From the cell containing the given text, extract its center point as [x, y] coordinate. 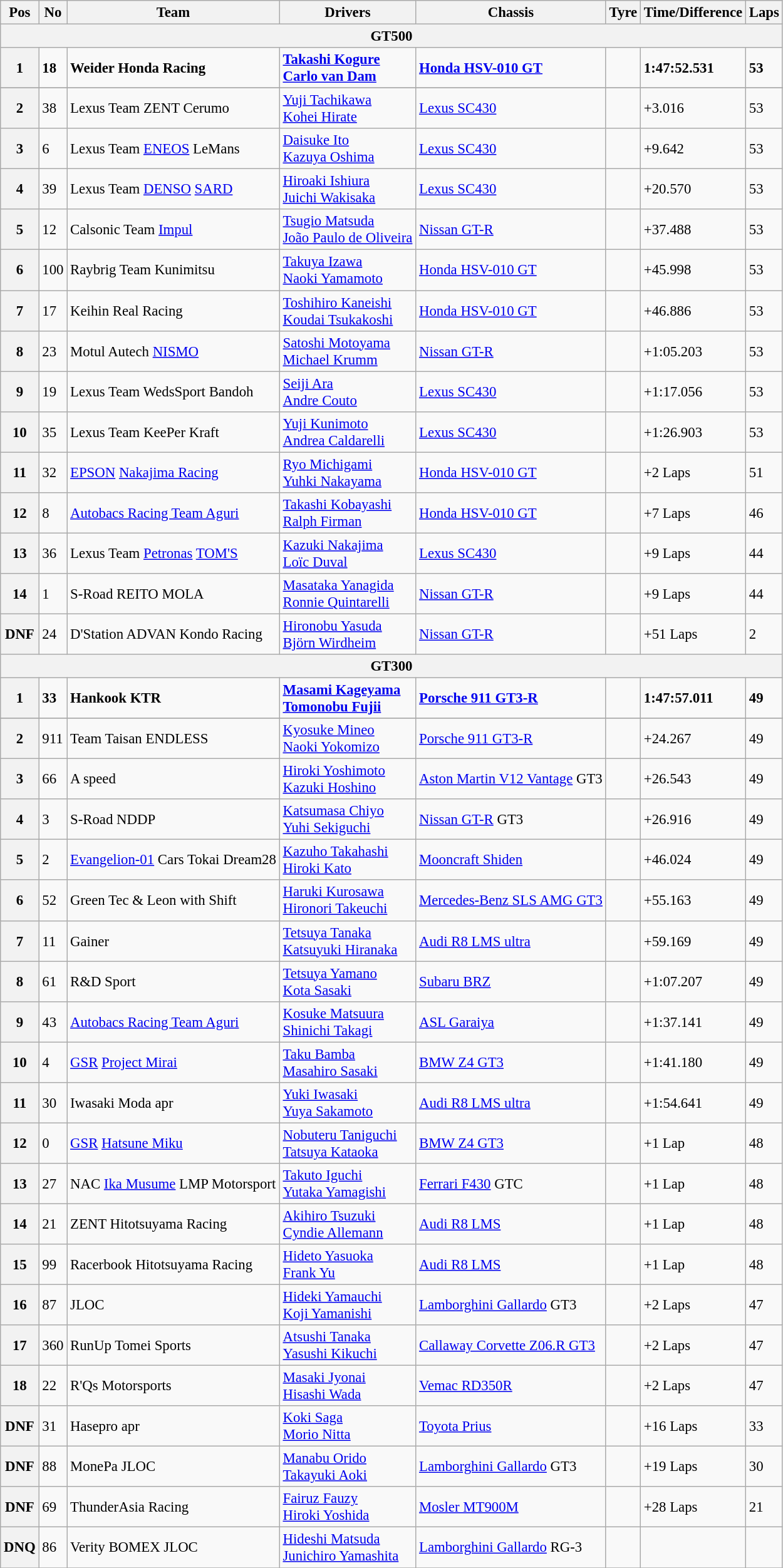
Katsumasa Chiyo Yuhi Sekiguchi [347, 819]
Pos [20, 13]
Racerbook Hitotsuyama Racing [173, 1265]
Team [173, 13]
Fairuz Fauzy Hiroki Yoshida [347, 1507]
Takashi Kogure Carlo van Dam [347, 68]
Tetsuya Tanaka Katsuyuki Hiranaka [347, 941]
Kyosuke Mineo Naoki Yokomizo [347, 739]
Koki Saga Morio Nitta [347, 1426]
39 [53, 189]
Akihiro Tsuzuki Cyndie Allemann [347, 1224]
Lexus Team Petronas TOM'S [173, 554]
Lexus Team WedsSport Bandoh [173, 392]
Satoshi Motoyama Michael Krumm [347, 351]
+24.267 [693, 739]
+26.916 [693, 819]
35 [53, 432]
Takuto Iguchi Yutaka Yamagishi [347, 1184]
+1:05.203 [693, 351]
Toyota Prius [511, 1426]
Lexus Team ZENT Cerumo [173, 109]
Kazuki Nakajima Loïc Duval [347, 554]
Keihin Real Racing [173, 311]
NAC Ika Musume LMP Motorsport [173, 1184]
100 [53, 271]
+26.543 [693, 779]
Evangelion-01 Cars Tokai Dream28 [173, 860]
Laps [764, 13]
ThunderAsia Racing [173, 1507]
+16 Laps [693, 1426]
Aston Martin V12 Vantage GT3 [511, 779]
Seiji Ara Andre Couto [347, 392]
27 [53, 1184]
Tyre [623, 13]
+59.169 [693, 941]
+1:26.903 [693, 432]
RunUp Tomei Sports [173, 1345]
Ferrari F430 GTC [511, 1184]
Calsonic Team Impul [173, 229]
Callaway Corvette Z06.R GT3 [511, 1345]
+55.163 [693, 900]
+1:17.056 [693, 392]
Lamborghini Gallardo RG-3 [511, 1548]
+46.886 [693, 311]
46 [764, 513]
31 [53, 1426]
Team Taisan ENDLESS [173, 739]
+1:54.641 [693, 1103]
32 [53, 472]
Lexus Team KeePer Kraft [173, 432]
Masataka Yanagida Ronnie Quintarelli [347, 594]
43 [53, 1022]
R'Qs Motorsports [173, 1386]
+1:07.207 [693, 982]
Subaru BRZ [511, 982]
Tsugio Matsuda João Paulo de Oliveira [347, 229]
Ryo Michigami Yuhki Nakayama [347, 472]
Masaki Jyonai Hisashi Wada [347, 1386]
Iwasaki Moda apr [173, 1103]
+9.642 [693, 149]
Hiroki Yoshimoto Kazuki Hoshino [347, 779]
Atsushi Tanaka Yasushi Kikuchi [347, 1345]
MonePa JLOC [173, 1467]
Masami Kageyama Tomonobu Fujii [347, 699]
Haruki Kurosawa Hironori Takeuchi [347, 900]
Takashi Kobayashi Ralph Firman [347, 513]
99 [53, 1265]
D'Station ADVAN Kondo Racing [173, 634]
Yuji Kunimoto Andrea Caldarelli [347, 432]
A speed [173, 779]
+45.998 [693, 271]
36 [53, 554]
DNQ [20, 1548]
GSR Project Mirai [173, 1062]
+28 Laps [693, 1507]
61 [53, 982]
52 [53, 900]
JLOC [173, 1305]
Hideki Yamauchi Koji Yamanishi [347, 1305]
Raybrig Team Kunimitsu [173, 271]
Tetsuya Yamano Kota Sasaki [347, 982]
EPSON Nakajima Racing [173, 472]
15 [20, 1265]
88 [53, 1467]
Daisuke Ito Kazuya Oshima [347, 149]
Chassis [511, 13]
16 [20, 1305]
Mosler MT900M [511, 1507]
66 [53, 779]
69 [53, 1507]
+37.488 [693, 229]
Green Tec & Leon with Shift [173, 900]
911 [53, 739]
Time/Difference [693, 13]
+1:41.180 [693, 1062]
Yuki Iwasaki Yuya Sakamoto [347, 1103]
S-Road NDDP [173, 819]
Gainer [173, 941]
Hiroaki Ishiura Juichi Wakisaka [347, 189]
+7 Laps [693, 513]
Vemac RD350R [511, 1386]
Taku Bamba Masahiro Sasaki [347, 1062]
0 [53, 1143]
+51 Laps [693, 634]
19 [53, 392]
1:47:57.011 [693, 699]
1:47:52.531 [693, 68]
Drivers [347, 13]
Hasepro apr [173, 1426]
Nissan GT-R GT3 [511, 819]
360 [53, 1345]
Kosuke Matsuura Shinichi Takagi [347, 1022]
23 [53, 351]
Nobuteru Taniguchi Tatsuya Kataoka [347, 1143]
87 [53, 1305]
Hideto Yasuoka Frank Yu [347, 1265]
GT500 [391, 36]
Kazuho Takahashi Hiroki Kato [347, 860]
Lexus Team DENSO SARD [173, 189]
GSR Hatsune Miku [173, 1143]
22 [53, 1386]
Weider Honda Racing [173, 68]
ZENT Hitotsuyama Racing [173, 1224]
S-Road REITO MOLA [173, 594]
Motul Autech NISMO [173, 351]
Lexus Team ENEOS LeMans [173, 149]
24 [53, 634]
ASL Garaiya [511, 1022]
Yuji Tachikawa Kohei Hirate [347, 109]
Manabu Orido Takayuki Aoki [347, 1467]
No [53, 13]
Hironobu Yasuda Björn Wirdheim [347, 634]
R&D Sport [173, 982]
+46.024 [693, 860]
GT300 [391, 666]
Mercedes-Benz SLS AMG GT3 [511, 900]
Verity BOMEX JLOC [173, 1548]
Toshihiro Kaneishi Koudai Tsukakoshi [347, 311]
51 [764, 472]
+19 Laps [693, 1467]
86 [53, 1548]
Takuya Izawa Naoki Yamamoto [347, 271]
38 [53, 109]
+3.016 [693, 109]
+20.570 [693, 189]
Hankook KTR [173, 699]
Hideshi Matsuda Junichiro Yamashita [347, 1548]
+1:37.141 [693, 1022]
Mooncraft Shiden [511, 860]
